Identify which cell holds the provided text, then report its [x, y] central coordinate. 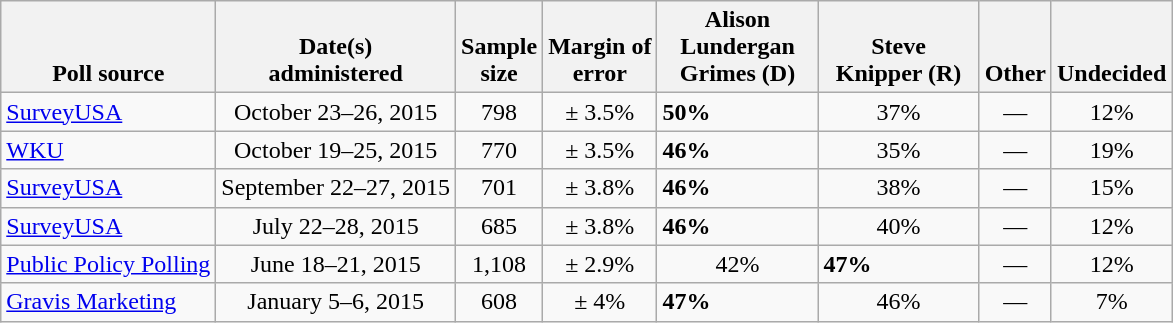
SteveKnipper (R) [898, 47]
October 23–26, 2015 [336, 112]
798 [500, 112]
685 [500, 226]
June 18–21, 2015 [336, 264]
September 22–27, 2015 [336, 188]
Public Policy Polling [108, 264]
WKU [108, 150]
37% [898, 112]
40% [898, 226]
701 [500, 188]
7% [1111, 302]
October 19–25, 2015 [336, 150]
Samplesize [500, 47]
35% [898, 150]
1,108 [500, 264]
38% [898, 188]
50% [738, 112]
January 5–6, 2015 [336, 302]
July 22–28, 2015 [336, 226]
608 [500, 302]
Other [1015, 47]
42% [738, 264]
15% [1111, 188]
AlisonLunderganGrimes (D) [738, 47]
± 4% [600, 302]
19% [1111, 150]
± 2.9% [600, 264]
Poll source [108, 47]
770 [500, 150]
Date(s)administered [336, 47]
Margin oferror [600, 47]
Undecided [1111, 47]
Gravis Marketing [108, 302]
